Return (X, Y) of the center of cell containing provided text 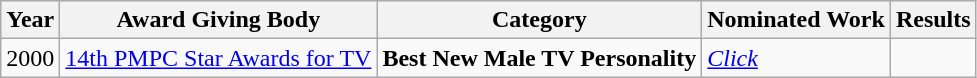
Year (30, 20)
Best New Male TV Personality (540, 58)
14th PMPC Star Awards for TV (218, 58)
Category (540, 20)
Click (796, 58)
Nominated Work (796, 20)
Results (933, 20)
2000 (30, 58)
Award Giving Body (218, 20)
